Detect which cell encompasses the target text, then output its [x, y] center coordinate. 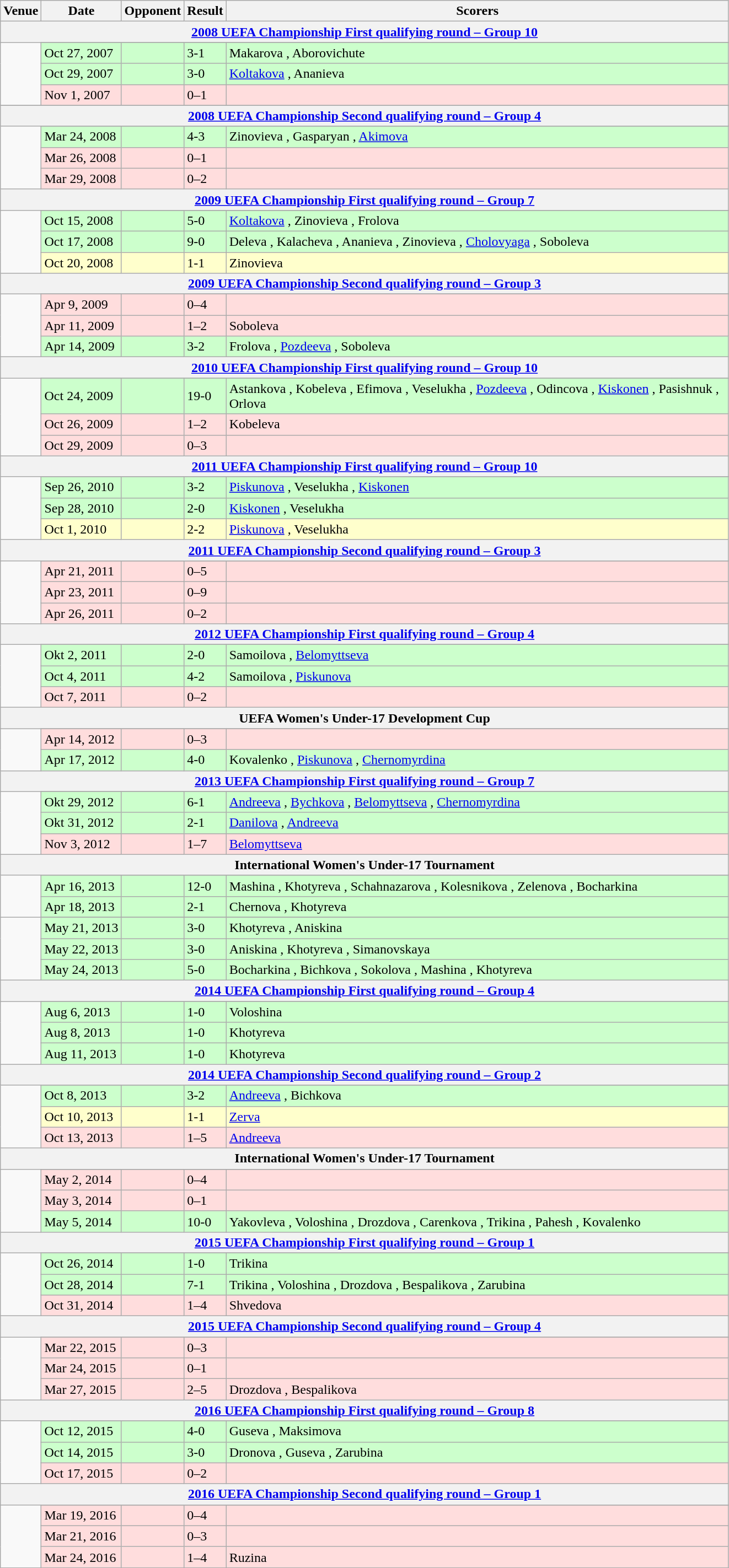
4-2 [205, 676]
2011 UEFA Championship Second qualifying round – Group 3 [364, 550]
Mar 24, 2016 [82, 1557]
0–5 [205, 571]
Mar 29, 2008 [82, 179]
Oct 29, 2009 [82, 445]
2016 UEFA Championship Second qualifying round – Group 1 [364, 1494]
2008 UEFA Championship Second qualifying round – Group 4 [364, 116]
Oct 8, 2013 [82, 1096]
UEFA Women's Under-17 Development Cup [364, 718]
Oct 7, 2011 [82, 697]
Aniskina , Khotyreva , Simanovskaya [478, 949]
Zinovieva , Gasparyan , Akimova [478, 137]
Mar 24, 2008 [82, 137]
Piskunova , Veselukha [478, 529]
Kiskonen , Veselukha [478, 508]
Oct 14, 2015 [82, 1452]
Soboleva [478, 326]
Aug 11, 2013 [82, 1054]
2011 UEFA Championship First qualifying round – Group 10 [364, 466]
Sep 26, 2010 [82, 487]
Apr 18, 2013 [82, 907]
Apr 26, 2011 [82, 613]
2014 UEFA Championship First qualifying round – Group 4 [364, 991]
2–5 [205, 1389]
Guseva , Maksimova [478, 1431]
Okt 31, 2012 [82, 823]
10-0 [205, 1221]
Samoilova , Belomyttseva [478, 655]
2010 UEFA Championship First qualifying round – Group 10 [364, 368]
2009 UEFA Championship Second qualifying round – Group 3 [364, 284]
Deleva , Kalacheva , Ananieva , Zinovieva , Cholovyaga , Soboleva [478, 241]
Apr 9, 2009 [82, 305]
May 2, 2014 [82, 1179]
May 22, 2013 [82, 949]
Zerva [478, 1117]
Okt 29, 2012 [82, 802]
4-3 [205, 137]
May 5, 2014 [82, 1221]
2008 UEFA Championship First qualifying round – Group 10 [364, 32]
Yakovleva , Voloshina , Drozdova , Carenkova , Trikina , Pahesh , Kovalenko [478, 1221]
Khotyreva , Aniskina [478, 928]
6-1 [205, 802]
May 24, 2013 [82, 970]
2015 UEFA Championship Second qualifying round – Group 4 [364, 1327]
Danilova , Andreeva [478, 823]
Mar 19, 2016 [82, 1515]
Makarova , Aborovichute [478, 53]
Opponent [153, 11]
Oct 27, 2007 [82, 53]
Aug 8, 2013 [82, 1033]
Apr 16, 2013 [82, 886]
Ruzina [478, 1557]
Oct 26, 2014 [82, 1263]
Bocharkina , Bichkova , Sokolova , Mashina , Khotyreva [478, 970]
Andreeva , Bichkova [478, 1096]
Mashina , Khotyreva , Schahnazarova , Kolesnikova , Zelenova , Bocharkina [478, 886]
2015 UEFA Championship First qualifying round – Group 1 [364, 1242]
May 21, 2013 [82, 928]
Trikina , Voloshina , Drozdova , Bespalikova , Zarubina [478, 1285]
Kovalenko , Piskunova , Chernomyrdina [478, 760]
2016 UEFA Championship First qualifying round – Group 8 [364, 1410]
Oct 29, 2007 [82, 74]
Shvedova [478, 1306]
Apr 21, 2011 [82, 571]
Drozdova , Bespalikova [478, 1389]
Apr 14, 2012 [82, 739]
0–9 [205, 592]
2013 UEFA Championship First qualifying round – Group 7 [364, 781]
Chernova , Khotyreva [478, 907]
Venue [21, 11]
Oct 12, 2015 [82, 1431]
Mar 21, 2016 [82, 1536]
Oct 10, 2013 [82, 1117]
Sep 28, 2010 [82, 508]
Mar 24, 2015 [82, 1368]
Oct 24, 2009 [82, 396]
Scorers [478, 11]
1–7 [205, 844]
2012 UEFA Championship First qualifying round – Group 4 [364, 634]
Frolova , Pozdeeva , Soboleva [478, 347]
May 3, 2014 [82, 1200]
Samoilova , Piskunova [478, 676]
Apr 11, 2009 [82, 326]
2014 UEFA Championship Second qualifying round – Group 2 [364, 1075]
Andreeva , Bychkova , Belomyttseva , Chernomyrdina [478, 802]
Mar 22, 2015 [82, 1348]
Dronova , Guseva , Zarubina [478, 1452]
Piskunova , Veselukha , Kiskonen [478, 487]
12-0 [205, 886]
Oct 4, 2011 [82, 676]
Apr 14, 2009 [82, 347]
1–5 [205, 1138]
Oct 1, 2010 [82, 529]
Apr 17, 2012 [82, 760]
Zinovieva [478, 263]
19-0 [205, 396]
Oct 17, 2008 [82, 241]
Koltakova , Ananieva [478, 74]
Oct 17, 2015 [82, 1473]
Mar 26, 2008 [82, 158]
Andreeva [478, 1138]
Koltakova , Zinovieva , Frolova [478, 220]
3-1 [205, 53]
Nov 1, 2007 [82, 95]
Nov 3, 2012 [82, 844]
Result [205, 11]
Okt 2, 2011 [82, 655]
Belomyttseva [478, 844]
Oct 31, 2014 [82, 1306]
Apr 23, 2011 [82, 592]
Voloshina [478, 1012]
Oct 28, 2014 [82, 1285]
9-0 [205, 241]
Astankova , Kobeleva , Efimova , Veselukha , Pozdeeva , Odincova , Kiskonen , Pasishnuk , Orlova [478, 396]
Oct 15, 2008 [82, 220]
Aug 6, 2013 [82, 1012]
Mar 27, 2015 [82, 1389]
Kobeleva [478, 424]
Oct 26, 2009 [82, 424]
7-1 [205, 1285]
2009 UEFA Championship First qualifying round – Group 7 [364, 200]
2-2 [205, 529]
Date [82, 11]
Oct 13, 2013 [82, 1138]
Trikina [478, 1263]
Oct 20, 2008 [82, 263]
